Determine the [x, y] coordinate at the center of the cell enclosing the given text.  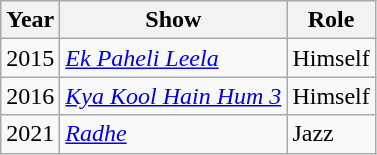
Radhe [174, 134]
Show [174, 20]
Ek Paheli Leela [174, 58]
Role [331, 20]
Jazz [331, 134]
2016 [30, 96]
Kya Kool Hain Hum 3 [174, 96]
Year [30, 20]
2015 [30, 58]
2021 [30, 134]
